Detect which cell encompasses the target text, then output its (X, Y) center coordinate. 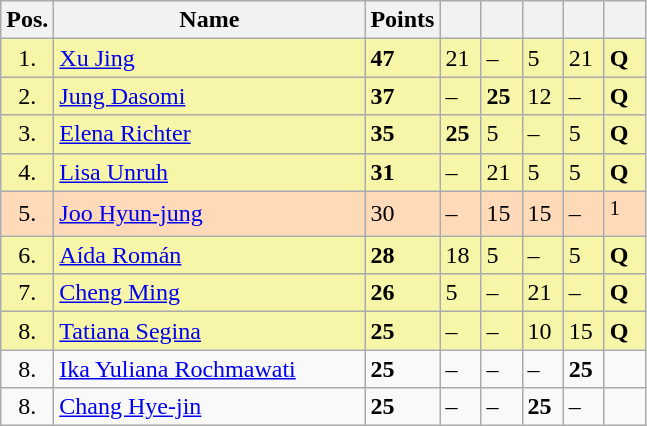
Jung Dasomi (210, 96)
Xu Jing (210, 58)
5. (28, 214)
Pos. (28, 20)
Tatiana Segina (210, 331)
1. (28, 58)
35 (402, 134)
37 (402, 96)
30 (402, 214)
6. (28, 255)
28 (402, 255)
Elena Richter (210, 134)
Points (402, 20)
31 (402, 172)
18 (460, 255)
4. (28, 172)
3. (28, 134)
Ika Yuliana Rochmawati (210, 369)
Joo Hyun-jung (210, 214)
Aída Román (210, 255)
47 (402, 58)
Cheng Ming (210, 293)
Chang Hye-jin (210, 407)
Name (210, 20)
Lisa Unruh (210, 172)
2. (28, 96)
10 (542, 331)
26 (402, 293)
12 (542, 96)
1 (624, 214)
7. (28, 293)
